Identify which cell holds the provided text, then report its [X, Y] central coordinate. 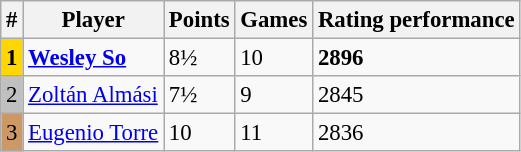
11 [274, 133]
Zoltán Almási [94, 95]
2896 [416, 58]
Wesley So [94, 58]
2845 [416, 95]
2836 [416, 133]
Games [274, 20]
3 [12, 133]
9 [274, 95]
Points [200, 20]
Rating performance [416, 20]
1 [12, 58]
Player [94, 20]
Eugenio Torre [94, 133]
# [12, 20]
2 [12, 95]
7½ [200, 95]
8½ [200, 58]
